Return (X, Y) of the center of cell containing provided text 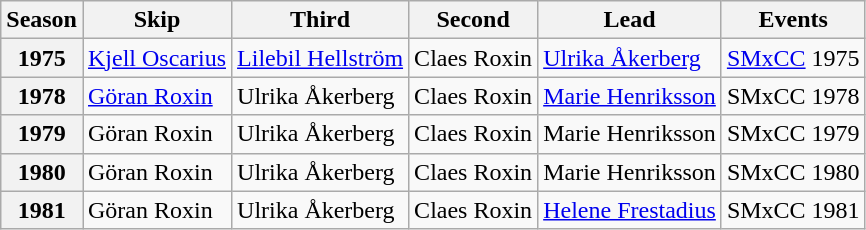
SMxCC 1975 (793, 58)
Helene Frestadius (630, 210)
Kjell Oscarius (156, 58)
Lilebil Hellström (320, 58)
1975 (42, 58)
1979 (42, 134)
1981 (42, 210)
1980 (42, 172)
1978 (42, 96)
Season (42, 20)
SMxCC 1978 (793, 96)
Lead (630, 20)
Second (474, 20)
SMxCC 1981 (793, 210)
SMxCC 1980 (793, 172)
Skip (156, 20)
SMxCC 1979 (793, 134)
Third (320, 20)
Events (793, 20)
